Capture the cell that displays the provided text and extract its [x, y] central coordinate. 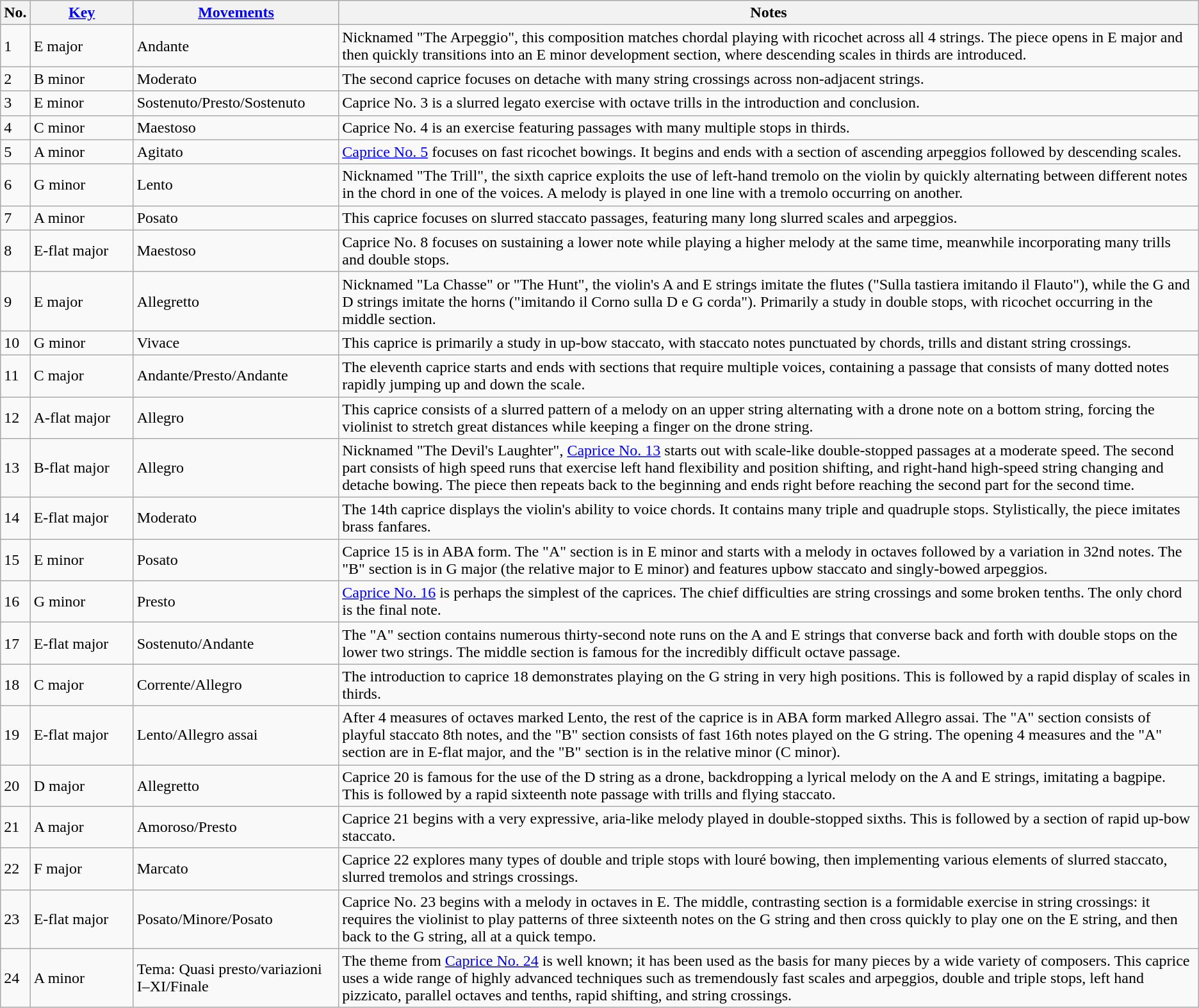
12 [15, 418]
Amoroso/Presto [236, 827]
Vivace [236, 343]
Caprice No. 4 is an exercise featuring passages with many multiple stops in thirds. [769, 127]
16 [15, 602]
Corrente/Allegro [236, 685]
21 [15, 827]
24 [15, 978]
Key [82, 13]
Andante [236, 46]
15 [15, 560]
D major [82, 785]
A major [82, 827]
Movements [236, 13]
F major [82, 868]
Lento/Allegro assai [236, 735]
Sostenuto/Presto/Sostenuto [236, 103]
18 [15, 685]
Notes [769, 13]
Caprice 21 begins with a very expressive, aria-like melody played in double-stopped sixths. This is followed by a section of rapid up-bow staccato. [769, 827]
Lento [236, 184]
This caprice is primarily a study in up-bow staccato, with staccato notes punctuated by chords, trills and distant string crossings. [769, 343]
Sostenuto/Andante [236, 643]
9 [15, 301]
10 [15, 343]
Presto [236, 602]
Andante/Presto/Andante [236, 375]
B minor [82, 79]
The second caprice focuses on detache with many string crossings across non-adjacent strings. [769, 79]
5 [15, 152]
6 [15, 184]
7 [15, 218]
Posato/Minore/Posato [236, 919]
11 [15, 375]
3 [15, 103]
The introduction to caprice 18 demonstrates playing on the G string in very high positions. This is followed by a rapid display of scales in thirds. [769, 685]
Caprice No. 5 focuses on fast ricochet bowings. It begins and ends with a section of ascending arpeggios followed by descending scales. [769, 152]
22 [15, 868]
Agitato [236, 152]
A-flat major [82, 418]
No. [15, 13]
17 [15, 643]
Tema: Quasi presto/variazioni I–XI/Finale [236, 978]
13 [15, 468]
This caprice focuses on slurred staccato passages, featuring many long slurred scales and arpeggios. [769, 218]
B-flat major [82, 468]
14 [15, 519]
4 [15, 127]
8 [15, 251]
19 [15, 735]
20 [15, 785]
C minor [82, 127]
Marcato [236, 868]
2 [15, 79]
1 [15, 46]
Caprice No. 3 is a slurred legato exercise with octave trills in the introduction and conclusion. [769, 103]
23 [15, 919]
